Output the [X, Y] coordinate of the center of the cell containing the given text.  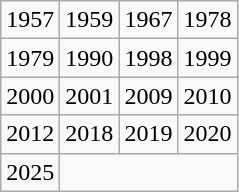
2000 [30, 96]
2019 [148, 134]
2012 [30, 134]
1979 [30, 58]
1998 [148, 58]
2010 [208, 96]
1959 [90, 20]
1990 [90, 58]
1978 [208, 20]
2020 [208, 134]
1999 [208, 58]
1967 [148, 20]
2025 [30, 172]
1957 [30, 20]
2018 [90, 134]
2009 [148, 96]
2001 [90, 96]
